Provide the (X, Y) coordinate of the cell's center where the given text is located.  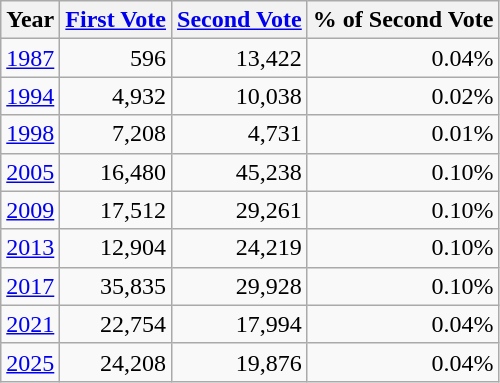
4,932 (116, 96)
12,904 (116, 248)
1998 (30, 134)
1994 (30, 96)
16,480 (116, 172)
19,876 (240, 362)
Year (30, 20)
29,261 (240, 210)
7,208 (116, 134)
Second Vote (240, 20)
2021 (30, 324)
2005 (30, 172)
0.01% (403, 134)
24,219 (240, 248)
0.02% (403, 96)
% of Second Vote (403, 20)
2013 (30, 248)
4,731 (240, 134)
First Vote (116, 20)
10,038 (240, 96)
29,928 (240, 286)
2025 (30, 362)
24,208 (116, 362)
2009 (30, 210)
17,512 (116, 210)
45,238 (240, 172)
1987 (30, 58)
17,994 (240, 324)
13,422 (240, 58)
22,754 (116, 324)
596 (116, 58)
2017 (30, 286)
35,835 (116, 286)
